For the text-containing cell, return its midpoint in (X, Y) coordinate format. 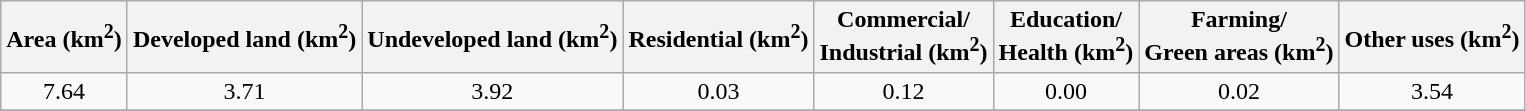
0.03 (718, 91)
Undeveloped land (km2) (492, 37)
Education/ Health (km2) (1066, 37)
Residential (km2) (718, 37)
Developed land (km2) (244, 37)
3.54 (1432, 91)
Area (km2) (64, 37)
Other uses (km2) (1432, 37)
Farming/ Green areas (km2) (1239, 37)
7.64 (64, 91)
Commercial/ Industrial (km2) (904, 37)
0.02 (1239, 91)
3.92 (492, 91)
0.12 (904, 91)
0.00 (1066, 91)
3.71 (244, 91)
